Detect which cell encompasses the target text, then output its [x, y] center coordinate. 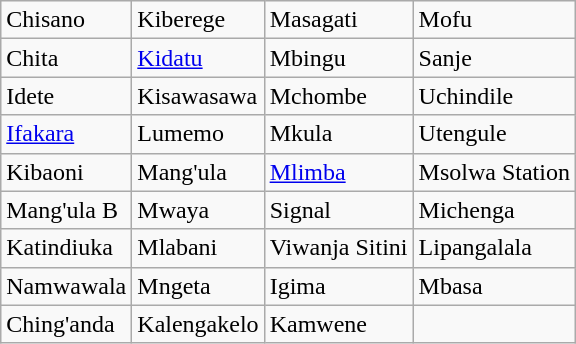
Michenga [494, 210]
Signal [338, 210]
Mbingu [338, 58]
Msolwa Station [494, 172]
Kamwene [338, 324]
Kiberege [198, 20]
Katindiuka [66, 248]
Mkula [338, 134]
Kalengakelo [198, 324]
Idete [66, 96]
Lumemo [198, 134]
Namwawala [66, 286]
Mchombe [338, 96]
Mofu [494, 20]
Kidatu [198, 58]
Mang'ula B [66, 210]
Masagati [338, 20]
Lipangalala [494, 248]
Mngeta [198, 286]
Chita [66, 58]
Chisano [66, 20]
Igima [338, 286]
Mwaya [198, 210]
Ifakara [66, 134]
Kibaoni [66, 172]
Mlimba [338, 172]
Kisawasawa [198, 96]
Sanje [494, 58]
Uchindile [494, 96]
Mbasa [494, 286]
Mang'ula [198, 172]
Mlabani [198, 248]
Ching'anda [66, 324]
Utengule [494, 134]
Viwanja Sitini [338, 248]
